Search for the cell housing the specified text and yield its (X, Y) center coordinate. 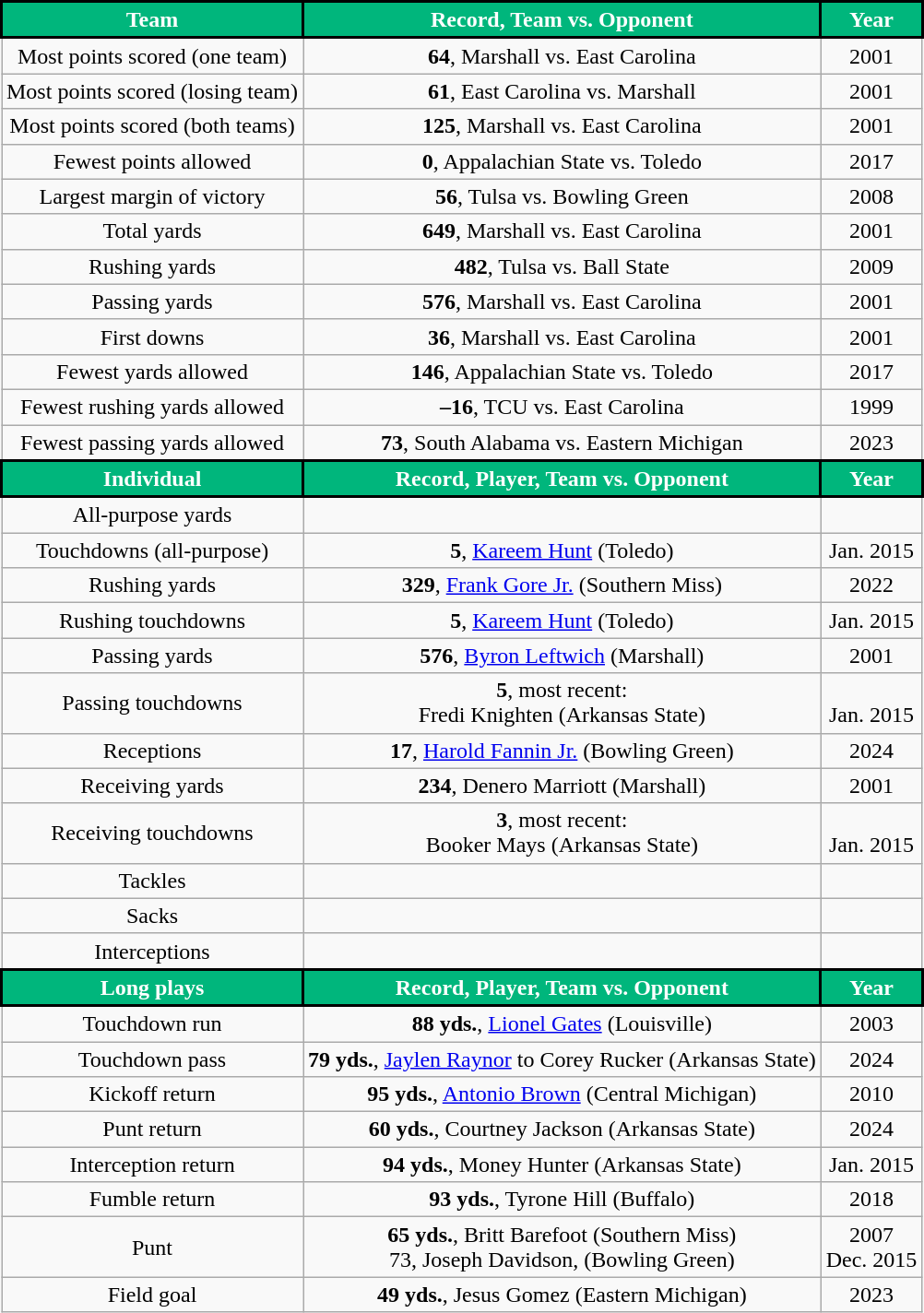
Sacks (153, 916)
Most points scored (losing team) (153, 91)
61, East Carolina vs. Marshall (563, 91)
First downs (153, 337)
49 yds., Jesus Gomez (Eastern Michigan) (563, 1295)
56, Tulsa vs. Bowling Green (563, 196)
482, Tulsa vs. Ball State (563, 266)
93 yds., Tyrone Hill (Buffalo) (563, 1200)
329, Frank Gore Jr. (Southern Miss) (563, 586)
Touchdown run (153, 1023)
0, Appalachian State vs. Toledo (563, 161)
2009 (871, 266)
Interceptions (153, 952)
60 yds., Courtney Jackson (Arkansas State) (563, 1130)
Receiving yards (153, 786)
Passing touchdowns (153, 703)
17, Harold Fannin Jr. (Bowling Green) (563, 751)
Long plays (153, 988)
94 yds., Money Hunter (Arkansas State) (563, 1165)
Receiving touchdowns (153, 834)
Fewest passing yards allowed (153, 443)
2007 Dec. 2015 (871, 1247)
Individual (153, 479)
Kickoff return (153, 1094)
2018 (871, 1200)
All-purpose yards (153, 515)
79 yds., Jaylen Raynor to Corey Rucker (Arkansas State) (563, 1059)
Touchdowns (all-purpose) (153, 550)
Punt return (153, 1130)
576, Marshall vs. East Carolina (563, 302)
Most points scored (both teams) (153, 126)
Rushing touchdowns (153, 621)
Largest margin of victory (153, 196)
Interception return (153, 1165)
2010 (871, 1094)
1999 (871, 407)
125, Marshall vs. East Carolina (563, 126)
Receptions (153, 751)
73, South Alabama vs. Eastern Michigan (563, 443)
3, most recent:Booker Mays (Arkansas State) (563, 834)
–16, TCU vs. East Carolina (563, 407)
Team (153, 20)
Fewest rushing yards allowed (153, 407)
2022 (871, 586)
Record, Team vs. Opponent (563, 20)
Fumble return (153, 1200)
95 yds., Antonio Brown (Central Michigan) (563, 1094)
Touchdown pass (153, 1059)
234, Denero Marriott (Marshall) (563, 786)
36, Marshall vs. East Carolina (563, 337)
65 yds., Britt Barefoot (Southern Miss) 73, Joseph Davidson, (Bowling Green) (563, 1247)
576, Byron Leftwich (Marshall) (563, 656)
649, Marshall vs. East Carolina (563, 231)
2003 (871, 1023)
Fewest yards allowed (153, 372)
2008 (871, 196)
Tackles (153, 881)
Fewest points allowed (153, 161)
Field goal (153, 1295)
Punt (153, 1247)
Total yards (153, 231)
88 yds., Lionel Gates (Louisville) (563, 1023)
5, most recent:Fredi Knighten (Arkansas State) (563, 703)
Most points scored (one team) (153, 55)
146, Appalachian State vs. Toledo (563, 372)
64, Marshall vs. East Carolina (563, 55)
